Identify which cell holds the provided text, then report its [X, Y] central coordinate. 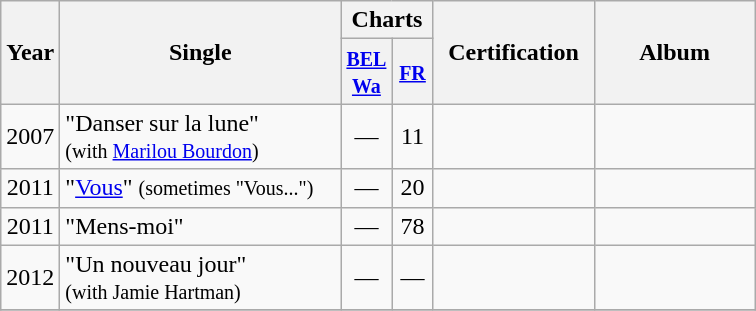
11 [412, 136]
2012 [30, 278]
FR [412, 72]
2007 [30, 136]
"Danser sur la lune" (with Marilou Bourdon) [200, 136]
BEL Wa [366, 72]
"Mens-moi" [200, 226]
Year [30, 52]
"Un nouveau jour" (with Jamie Hartman) [200, 278]
Album [674, 52]
Single [200, 52]
78 [412, 226]
Charts [387, 20]
Certification [514, 52]
"Vous" (sometimes "Vous...") [200, 188]
20 [412, 188]
